Determine the (X, Y) coordinate at the center of the cell enclosing the given text.  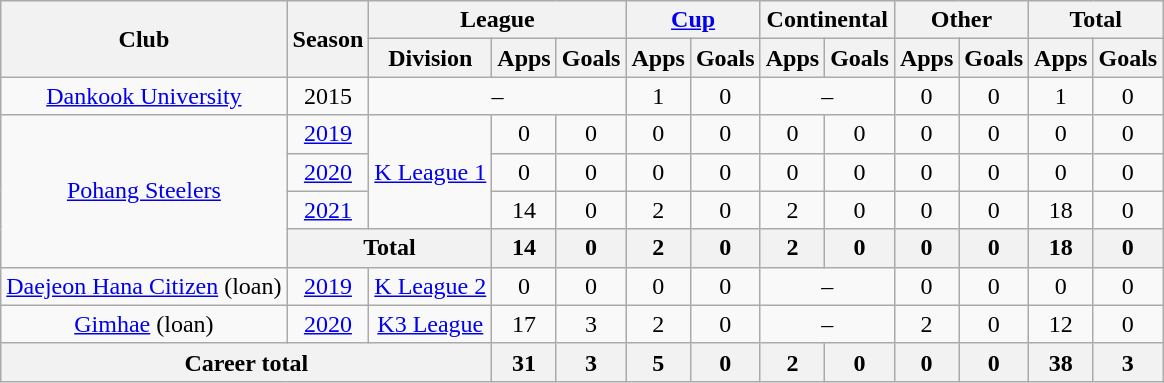
Daejeon Hana Citizen (loan) (144, 286)
38 (1061, 362)
17 (524, 324)
K3 League (430, 324)
Other (961, 20)
2015 (328, 96)
Season (328, 39)
2021 (328, 210)
Career total (246, 362)
12 (1061, 324)
Club (144, 39)
Cup (693, 20)
Gimhae (loan) (144, 324)
Pohang Steelers (144, 191)
5 (658, 362)
31 (524, 362)
K League 1 (430, 172)
Continental (827, 20)
Division (430, 58)
League (498, 20)
Dankook University (144, 96)
K League 2 (430, 286)
